Identify which cell holds the provided text, then report its (x, y) central coordinate. 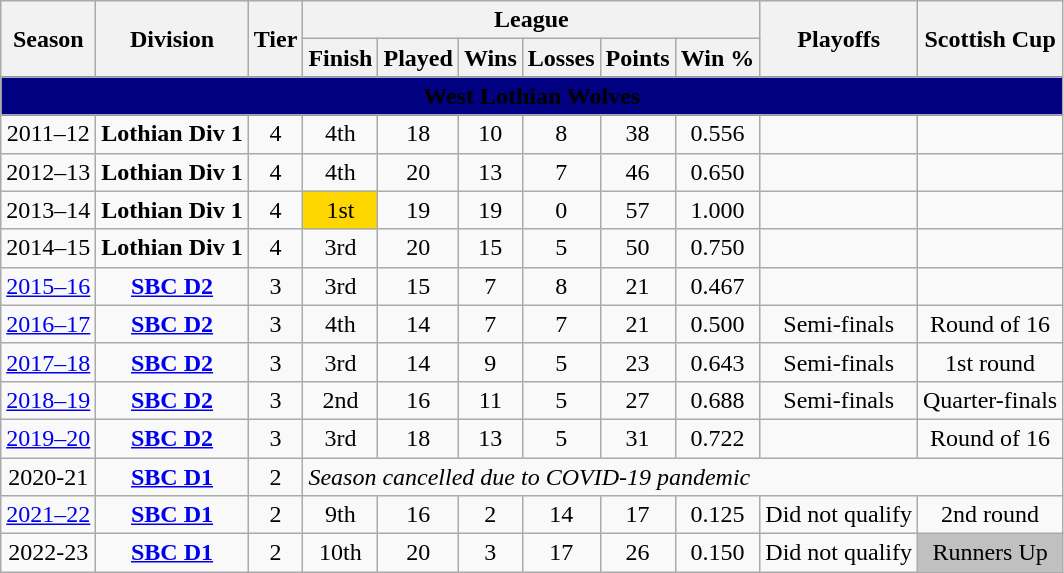
Win % (718, 58)
0.500 (718, 324)
2012–13 (48, 172)
2017–18 (48, 362)
2020-21 (48, 477)
2022-23 (48, 553)
9 (490, 362)
2nd round (990, 515)
Finish (340, 58)
Wins (490, 58)
Played (418, 58)
Runners Up (990, 553)
2015–16 (48, 286)
11 (490, 400)
0.125 (718, 515)
0 (561, 210)
10th (340, 553)
Points (638, 58)
1st (340, 210)
2021–22 (48, 515)
2013–14 (48, 210)
0.643 (718, 362)
2nd (340, 400)
2014–15 (48, 248)
West Lothian Wolves (532, 96)
2019–20 (48, 438)
Quarter-finals (990, 400)
Losses (561, 58)
57 (638, 210)
0.722 (718, 438)
2011–12 (48, 134)
10 (490, 134)
2018–19 (48, 400)
0.650 (718, 172)
1st round (990, 362)
0.750 (718, 248)
1.000 (718, 210)
9th (340, 515)
Season (48, 39)
League (532, 20)
2016–17 (48, 324)
0.467 (718, 286)
0.688 (718, 400)
27 (638, 400)
0.150 (718, 553)
0.556 (718, 134)
26 (638, 553)
50 (638, 248)
38 (638, 134)
23 (638, 362)
Tier (276, 39)
46 (638, 172)
31 (638, 438)
Division (172, 39)
Season cancelled due to COVID-19 pandemic (683, 477)
Scottish Cup (990, 39)
Playoffs (839, 39)
